Search for the cell housing the specified text and yield its (x, y) center coordinate. 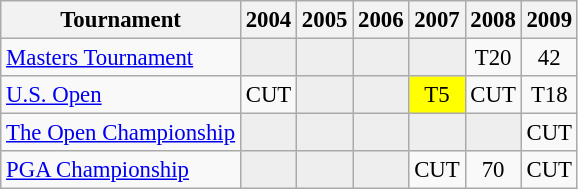
T20 (493, 58)
T18 (549, 95)
70 (493, 170)
2006 (381, 20)
2008 (493, 20)
2009 (549, 20)
The Open Championship (121, 133)
U.S. Open (121, 95)
42 (549, 58)
2005 (325, 20)
PGA Championship (121, 170)
Masters Tournament (121, 58)
2007 (437, 20)
Tournament (121, 20)
2004 (268, 20)
T5 (437, 95)
